From the cell containing the given text, extract its center point as (X, Y) coordinate. 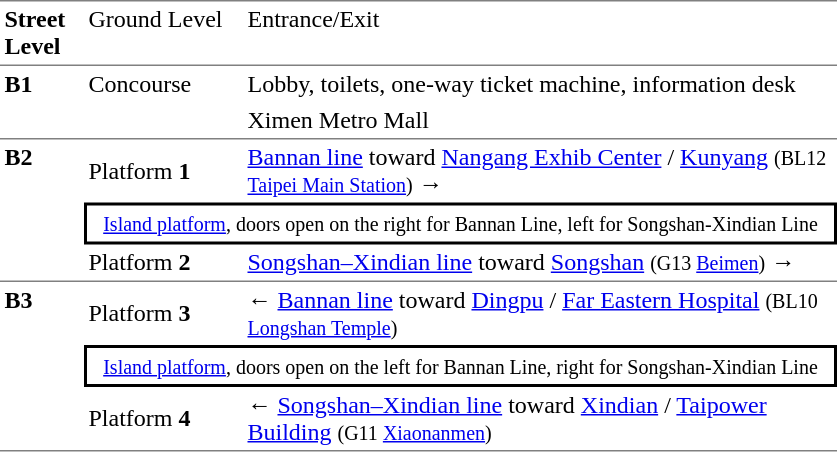
Platform 3 (164, 314)
Ground Level (164, 33)
Platform 2 (164, 263)
B3 (42, 367)
Island platform, doors open on the right for Bannan Line, left for Songshan-Xindian Line (460, 223)
← Songshan–Xindian line toward Xindian / Taipower Building (G11 Xiaonanmen) (540, 419)
← Bannan line toward Dingpu / Far Eastern Hospital (BL10 Longshan Temple) (540, 314)
Concourse (164, 102)
Island platform, doors open on the left for Bannan Line, right for Songshan-Xindian Line (460, 366)
Platform 4 (164, 419)
B2 (42, 210)
Songshan–Xindian line toward Songshan (G13 Beimen) → (540, 263)
Ximen Metro Mall (540, 120)
Platform 1 (164, 170)
Entrance/Exit (540, 33)
B1 (42, 102)
Bannan line toward Nangang Exhib Center / Kunyang (BL12 Taipei Main Station) → (540, 170)
Lobby, toilets, one-way ticket machine, information desk (540, 84)
Street Level (42, 33)
